Extract the [x, y] coordinate from the center of the cell holding the provided text.  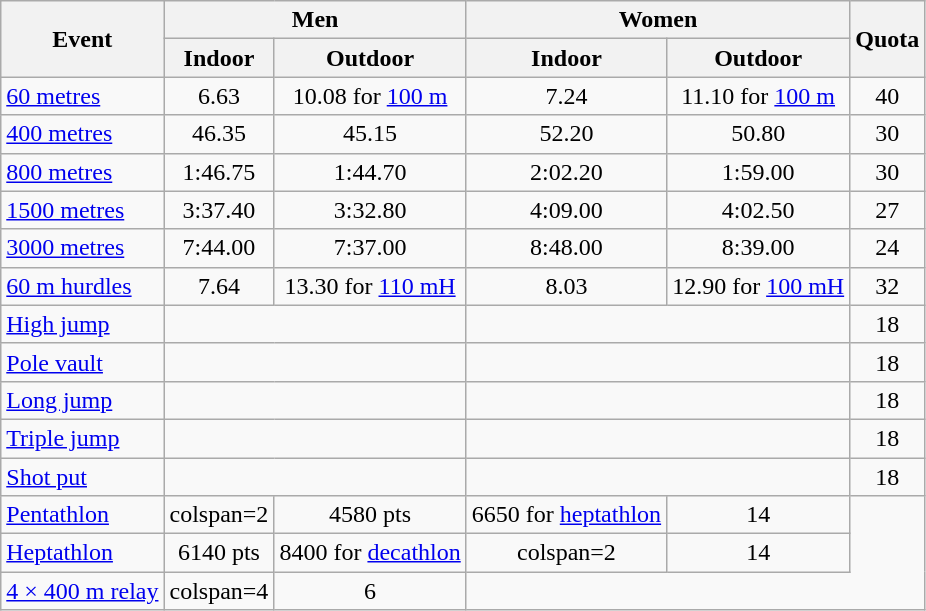
6.63 [219, 96]
6 [370, 591]
7.24 [566, 96]
3000 metres [82, 248]
4:09.00 [566, 210]
Event [82, 39]
7.64 [219, 286]
800 metres [82, 172]
4 × 400 m relay [82, 591]
45.15 [370, 134]
24 [888, 248]
1:44.70 [370, 172]
Long jump [82, 400]
60 m hurdles [82, 286]
Heptathlon [82, 553]
13.30 for 110 mH [370, 286]
10.08 for 100 m [370, 96]
Pole vault [82, 362]
8.03 [566, 286]
12.90 for 100 mH [758, 286]
3:32.80 [370, 210]
3:37.40 [219, 210]
40 [888, 96]
1:46.75 [219, 172]
1500 metres [82, 210]
Women [658, 20]
8:48.00 [566, 248]
60 metres [82, 96]
4:02.50 [758, 210]
Shot put [82, 477]
1:59.00 [758, 172]
8:39.00 [758, 248]
7:37.00 [370, 248]
Triple jump [82, 438]
colspan=4 [219, 591]
4580 pts [370, 515]
Men [315, 20]
High jump [82, 324]
Pentathlon [82, 515]
2:02.20 [566, 172]
50.80 [758, 134]
7:44.00 [219, 248]
6140 pts [219, 553]
400 metres [82, 134]
46.35 [219, 134]
6650 for heptathlon [566, 515]
Quota [888, 39]
52.20 [566, 134]
32 [888, 286]
8400 for decathlon [370, 553]
27 [888, 210]
11.10 for 100 m [758, 96]
